Detect which cell encompasses the target text, then output its (x, y) center coordinate. 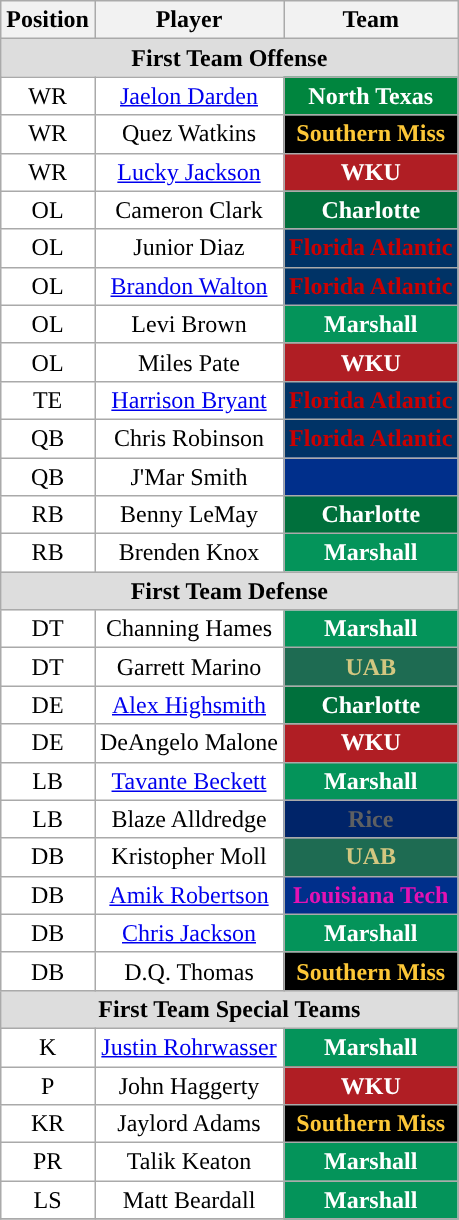
Amik Robertson (188, 895)
PR (48, 1162)
Lucky Jackson (188, 172)
Jaylord Adams (188, 1124)
Matt Beardall (188, 1200)
K (48, 1047)
KR (48, 1124)
Brandon Walton (188, 286)
Harrison Bryant (188, 400)
P (48, 1085)
Quez Watkins (188, 134)
TE (48, 400)
First Team Offense (230, 58)
North Texas (371, 96)
Jaelon Darden (188, 96)
Alex Highsmith (188, 705)
Miles Pate (188, 362)
Player (188, 20)
Levi Brown (188, 324)
Kristopher Moll (188, 857)
Talik Keaton (188, 1162)
Tavante Beckett (188, 781)
Louisiana Tech (371, 895)
Chris Robinson (188, 438)
Garrett Marino (188, 667)
Junior Diaz (188, 248)
Benny LeMay (188, 515)
Blaze Alldredge (188, 819)
DeAngelo Malone (188, 743)
First Team Special Teams (230, 1009)
Chris Jackson (188, 933)
LS (48, 1200)
Justin Rohrwasser (188, 1047)
Cameron Clark (188, 210)
Team (371, 20)
Brenden Knox (188, 553)
Position (48, 20)
Channing Hames (188, 629)
John Haggerty (188, 1085)
First Team Defense (230, 591)
Rice (371, 819)
J'Mar Smith (188, 477)
D.Q. Thomas (188, 971)
